Determine the (x, y) coordinate at the center of the cell enclosing the given text.  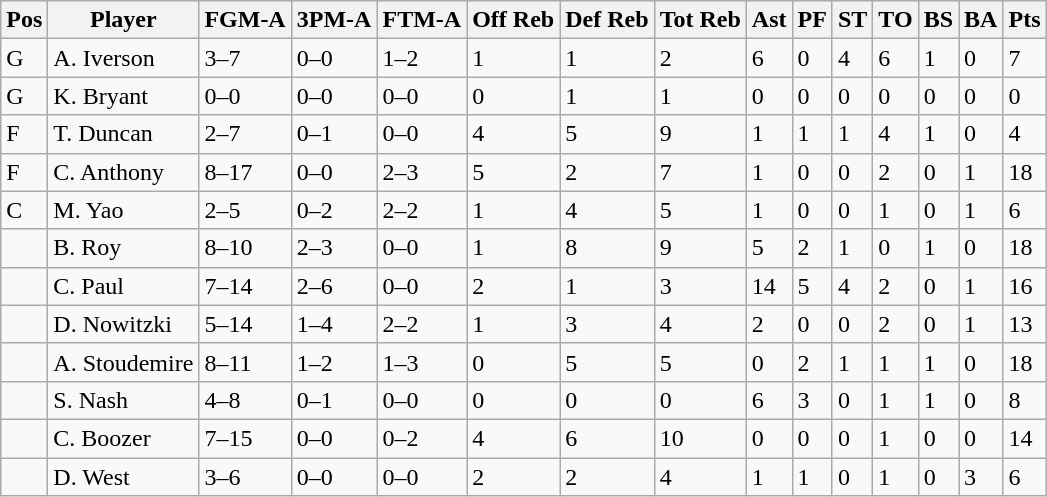
2–5 (245, 210)
C. Boozer (124, 438)
M. Yao (124, 210)
Ast (769, 20)
2–7 (245, 134)
16 (1024, 286)
7–15 (245, 438)
3–7 (245, 58)
C. Paul (124, 286)
2–6 (334, 286)
Tot Reb (700, 20)
B. Roy (124, 248)
Def Reb (607, 20)
3–6 (245, 477)
T. Duncan (124, 134)
ST (852, 20)
A. Iverson (124, 58)
Player (124, 20)
D. West (124, 477)
Pts (1024, 20)
8–10 (245, 248)
BA (981, 20)
8–11 (245, 362)
Off Reb (514, 20)
13 (1024, 324)
FTM-A (422, 20)
1–4 (334, 324)
K. Bryant (124, 96)
C. Anthony (124, 172)
3PM-A (334, 20)
BS (938, 20)
D. Nowitzki (124, 324)
1–3 (422, 362)
8–17 (245, 172)
5–14 (245, 324)
10 (700, 438)
7–14 (245, 286)
TO (896, 20)
S. Nash (124, 400)
PF (812, 20)
Pos (24, 20)
FGM-A (245, 20)
4–8 (245, 400)
C (24, 210)
A. Stoudemire (124, 362)
